Return the (x, y) coordinate for the center point of the cell that contains the specified text.  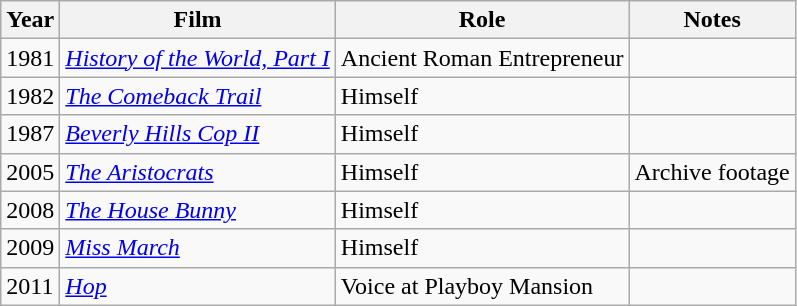
The Comeback Trail (198, 96)
History of the World, Part I (198, 58)
Year (30, 20)
Miss March (198, 248)
Voice at Playboy Mansion (482, 286)
Ancient Roman Entrepreneur (482, 58)
Archive footage (712, 172)
The Aristocrats (198, 172)
The House Bunny (198, 210)
1987 (30, 134)
Role (482, 20)
2009 (30, 248)
Film (198, 20)
Hop (198, 286)
1982 (30, 96)
Notes (712, 20)
Beverly Hills Cop II (198, 134)
1981 (30, 58)
2011 (30, 286)
2008 (30, 210)
2005 (30, 172)
